Return [X, Y] of the center of cell containing provided text 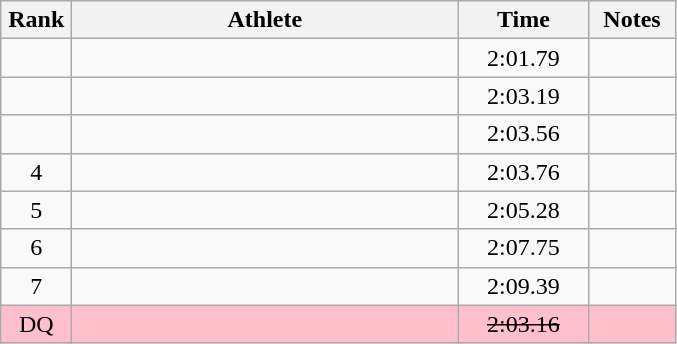
Time [524, 20]
2:01.79 [524, 58]
2:03.16 [524, 324]
2:09.39 [524, 286]
6 [36, 248]
2:05.28 [524, 210]
Notes [632, 20]
2:03.56 [524, 134]
2:07.75 [524, 248]
4 [36, 172]
5 [36, 210]
7 [36, 286]
2:03.76 [524, 172]
DQ [36, 324]
2:03.19 [524, 96]
Rank [36, 20]
Athlete [265, 20]
